Scan for the cell matching the given text and deliver its (x, y) coordinate at center. 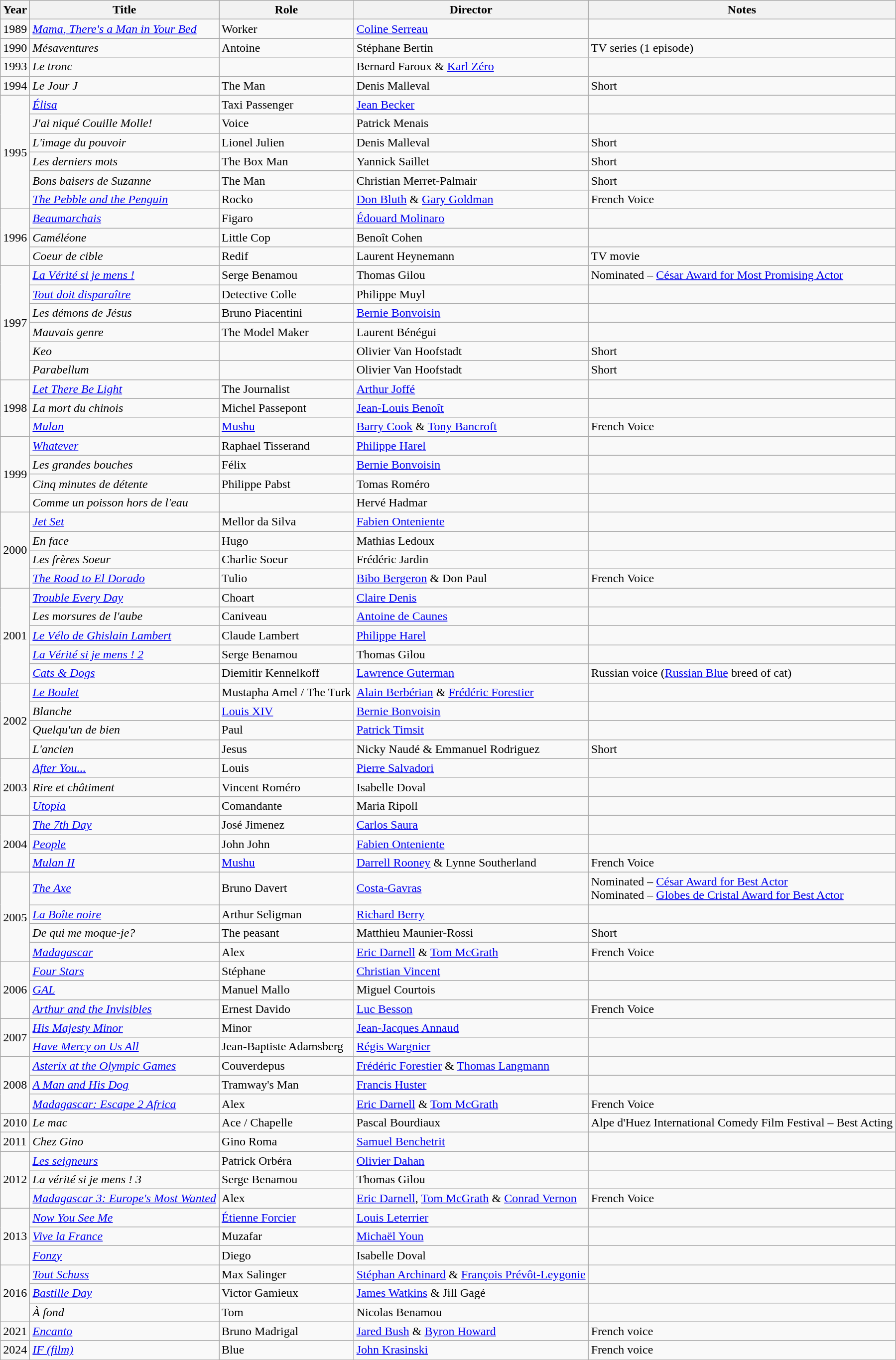
Manuel Mallo (287, 990)
Don Bluth & Gary Goldman (471, 199)
Matthieu Maunier-Rossi (471, 933)
Vincent Roméro (287, 787)
Mama, There's a Man in Your Bed (125, 29)
1993 (15, 67)
Stéphane (287, 971)
Raphael Tisserand (287, 446)
Le Boulet (125, 692)
Cinq minutes de détente (125, 484)
2024 (15, 1350)
Let There Be Light (125, 389)
Caniveau (287, 617)
Little Cop (287, 238)
A Man and His Dog (125, 1085)
1989 (15, 29)
Philippe Muyl (471, 294)
Claire Denis (471, 598)
Tom (287, 1312)
Utopía (125, 806)
Patrick Menais (471, 124)
Caméléone (125, 238)
Ace / Chapelle (287, 1122)
John Krasinski (471, 1350)
His Majesty Minor (125, 1028)
Stéphane Bertin (471, 48)
Laurent Bénégui (471, 332)
1996 (15, 237)
Costa-Gavras (471, 888)
Antoine de Caunes (471, 617)
Coeur de cible (125, 256)
Whatever (125, 446)
John John (287, 844)
Les démons de Jésus (125, 313)
En face (125, 540)
Bruno Davert (287, 888)
La mort du chinois (125, 408)
2004 (15, 844)
Claude Lambert (287, 635)
Madagascar: Escape 2 Africa (125, 1104)
Muzafar (287, 1236)
La vérité si je mens ! 3 (125, 1180)
Samuel Benchetrit (471, 1141)
Encanto (125, 1331)
Couverdepus (287, 1066)
1990 (15, 48)
Arthur and the Invisibles (125, 1009)
J'ai niqué Couille Molle! (125, 124)
People (125, 844)
Bibo Bergeron & Don Paul (471, 579)
Coline Serreau (471, 29)
Barry Cook & Tony Bancroft (471, 427)
Redif (287, 256)
2021 (15, 1331)
Comme un poisson hors de l'eau (125, 502)
The Road to El Dorado (125, 579)
2001 (15, 635)
Trouble Every Day (125, 598)
Pascal Bourdiaux (471, 1122)
The Journalist (287, 389)
2016 (15, 1293)
Nominated – César Award for Most Promising Actor (742, 275)
Voice (287, 124)
The Model Maker (287, 332)
1997 (15, 323)
Jean Becker (471, 105)
Quelqu'un de bien (125, 730)
Alpe d'Huez International Comedy Film Festival – Best Acting (742, 1122)
1995 (15, 152)
Le Vélo de Ghislain Lambert (125, 635)
Le mac (125, 1122)
Keo (125, 351)
Étienne Forcier (287, 1218)
Pierre Salvadori (471, 768)
Francis Huster (471, 1085)
Comandante (287, 806)
Tulio (287, 579)
Les morsures de l'aube (125, 617)
Diemitir Kennelkoff (287, 673)
Director (471, 10)
IF (film) (125, 1350)
Cats & Dogs (125, 673)
Benoît Cohen (471, 238)
Jean-Louis Benoît (471, 408)
Rocko (287, 199)
Christian Merret-Palmair (471, 180)
Jean-Baptiste Adamsberg (287, 1047)
Luc Besson (471, 1009)
Charlie Soeur (287, 560)
Bruno Madrigal (287, 1331)
Bernard Faroux & Karl Zéro (471, 67)
Taxi Passenger (287, 105)
2011 (15, 1141)
Parabellum (125, 370)
Félix (287, 465)
À fond (125, 1312)
Lawrence Guterman (471, 673)
Max Salinger (287, 1274)
Mulan II (125, 863)
Hugo (287, 540)
After You... (125, 768)
Year (15, 10)
Mauvais genre (125, 332)
Beaumarchais (125, 218)
Darrell Rooney & Lynne Southerland (471, 863)
2007 (15, 1037)
Jean-Jacques Annaud (471, 1028)
Élisa (125, 105)
Lionel Julien (287, 142)
L'ancien (125, 749)
Bruno Piacentini (287, 313)
Jet Set (125, 521)
Chez Gino (125, 1141)
Régis Wargnier (471, 1047)
Tomas Roméro (471, 484)
De qui me moque-je? (125, 933)
Madagascar (125, 952)
TV movie (742, 256)
Have Mercy on Us All (125, 1047)
Asterix at the Olympic Games (125, 1066)
Tout doit disparaître (125, 294)
Le tronc (125, 67)
Blanche (125, 711)
Role (287, 10)
Le Jour J (125, 86)
Louis (287, 768)
Les seigneurs (125, 1161)
2006 (15, 990)
Mellor da Silva (287, 521)
Mésaventures (125, 48)
Louis Leterrier (471, 1218)
Carlos Saura (471, 825)
2005 (15, 917)
Ernest Davido (287, 1009)
Vive la France (125, 1236)
2008 (15, 1085)
Eric Darnell, Tom McGrath & Conrad Vernon (471, 1199)
Olivier Dahan (471, 1161)
Gino Roma (287, 1141)
Les derniers mots (125, 161)
2000 (15, 550)
1999 (15, 474)
Figaro (287, 218)
Les grandes bouches (125, 465)
Patrick Orbéra (287, 1161)
La Vérité si je mens ! 2 (125, 654)
GAL (125, 990)
Les frères Soeur (125, 560)
José Jimenez (287, 825)
Bons baisers de Suzanne (125, 180)
Christian Vincent (471, 971)
Michel Passepont (287, 408)
Antoine (287, 48)
Édouard Molinaro (471, 218)
Four Stars (125, 971)
La Vérité si je mens ! (125, 275)
Arthur Seligman (287, 914)
Alain Berbérian & Frédéric Forestier (471, 692)
Rire et châtiment (125, 787)
Victor Gamieux (287, 1293)
The Box Man (287, 161)
Now You See Me (125, 1218)
Russian voice (Russian Blue breed of cat) (742, 673)
Fonzy (125, 1255)
Jared Bush & Byron Howard (471, 1331)
Frédéric Forestier & Thomas Langmann (471, 1066)
2010 (15, 1122)
1994 (15, 86)
La Boîte noire (125, 914)
Laurent Heynemann (471, 256)
Arthur Joffé (471, 389)
The 7th Day (125, 825)
Miguel Courtois (471, 990)
Tramway's Man (287, 1085)
Hervé Hadmar (471, 502)
Philippe Pabst (287, 484)
2002 (15, 721)
1998 (15, 408)
Stéphan Archinard & François Prévôt-Leygonie (471, 1274)
The Axe (125, 888)
Louis XIV (287, 711)
Detective Colle (287, 294)
2012 (15, 1180)
The peasant (287, 933)
Maria Ripoll (471, 806)
Diego (287, 1255)
James Watkins & Jill Gagé (471, 1293)
Choart (287, 598)
Michaël Youn (471, 1236)
Mustapha Amel / The Turk (287, 692)
Nicky Naudé & Emmanuel Rodriguez (471, 749)
Worker (287, 29)
L'image du pouvoir (125, 142)
Notes (742, 10)
Blue (287, 1350)
Nominated – César Award for Best ActorNominated – Globes de Cristal Award for Best Actor (742, 888)
Paul (287, 730)
Tout Schuss (125, 1274)
Mathias Ledoux (471, 540)
The Pebble and the Penguin (125, 199)
Title (125, 10)
Nicolas Benamou (471, 1312)
Bastille Day (125, 1293)
2003 (15, 787)
Madagascar 3: Europe's Most Wanted (125, 1199)
Patrick Timsit (471, 730)
Yannick Saillet (471, 161)
2013 (15, 1236)
Frédéric Jardin (471, 560)
Richard Berry (471, 914)
Mulan (125, 427)
Jesus (287, 749)
Minor (287, 1028)
TV series (1 episode) (742, 48)
